Pinpoint the cell where the given text exists, returning its [x, y] midpoint coordinate. 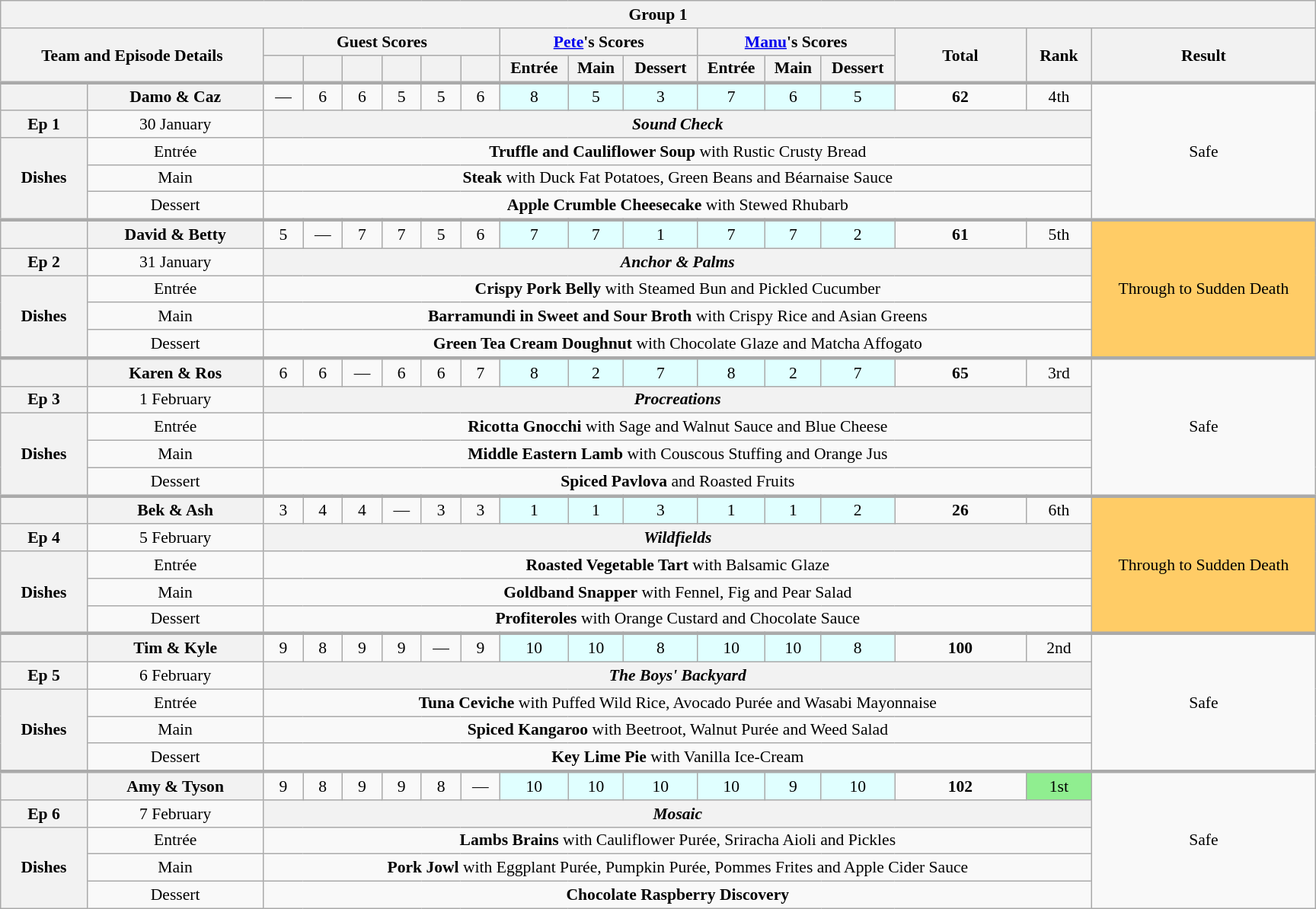
102 [961, 786]
65 [961, 372]
Tuna Ceviche with Puffed Wild Rice, Avocado Purée and Wasabi Mayonnaise [678, 703]
100 [961, 649]
Sound Check [678, 124]
The Boys' Backyard [678, 676]
Goldband Snapper with Fennel, Fig and Pear Salad [678, 592]
Team and Episode Details [133, 56]
Total [961, 56]
Spiced Kangaroo with Beetroot, Walnut Purée and Weed Salad [678, 730]
7 February [175, 814]
Ep 2 [44, 262]
Damo & Caz [175, 97]
Chocolate Raspberry Discovery [678, 895]
Apple Crumble Cheesecake with Stewed Rhubarb [678, 206]
Steak with Duck Fat Potatoes, Green Beans and Béarnaise Sauce [678, 178]
Wildfields [678, 538]
Guest Scores [382, 42]
6th [1059, 510]
Ep 1 [44, 124]
62 [961, 97]
1st [1059, 786]
David & Betty [175, 234]
Result [1204, 56]
26 [961, 510]
30 January [175, 124]
Lambs Brains with Cauliflower Purée, Sriracha Aioli and Pickles [678, 840]
Tim & Kyle [175, 649]
4th [1059, 97]
Barramundi in Sweet and Sour Broth with Crispy Rice and Asian Greens [678, 317]
Group 1 [658, 14]
Profiteroles with Orange Custard and Chocolate Sauce [678, 620]
31 January [175, 262]
Crispy Pork Belly with Steamed Bun and Pickled Cucumber [678, 289]
Ep 5 [44, 676]
Ricotta Gnocchi with Sage and Walnut Sauce and Blue Cheese [678, 427]
5 February [175, 538]
5th [1059, 234]
Karen & Ros [175, 372]
Green Tea Cream Doughnut with Chocolate Glaze and Matcha Affogato [678, 344]
Key Lime Pie with Vanilla Ice-Cream [678, 758]
Pete's Scores [599, 42]
Ep 4 [44, 538]
Anchor & Palms [678, 262]
Spiced Pavlova and Roasted Fruits [678, 481]
2nd [1059, 649]
Ep 6 [44, 814]
1 February [175, 400]
Procreations [678, 400]
61 [961, 234]
Amy & Tyson [175, 786]
Roasted Vegetable Tart with Balsamic Glaze [678, 565]
3rd [1059, 372]
Rank [1059, 56]
Ep 3 [44, 400]
Middle Eastern Lamb with Couscous Stuffing and Orange Jus [678, 454]
Mosaic [678, 814]
Manu's Scores [797, 42]
Pork Jowl with Eggplant Purée, Pumpkin Purée, Pommes Frites and Apple Cider Sauce [678, 868]
Bek & Ash [175, 510]
6 February [175, 676]
Truffle and Cauliflower Soup with Rustic Crusty Bread [678, 151]
